Identify which cell holds the provided text, then report its (x, y) central coordinate. 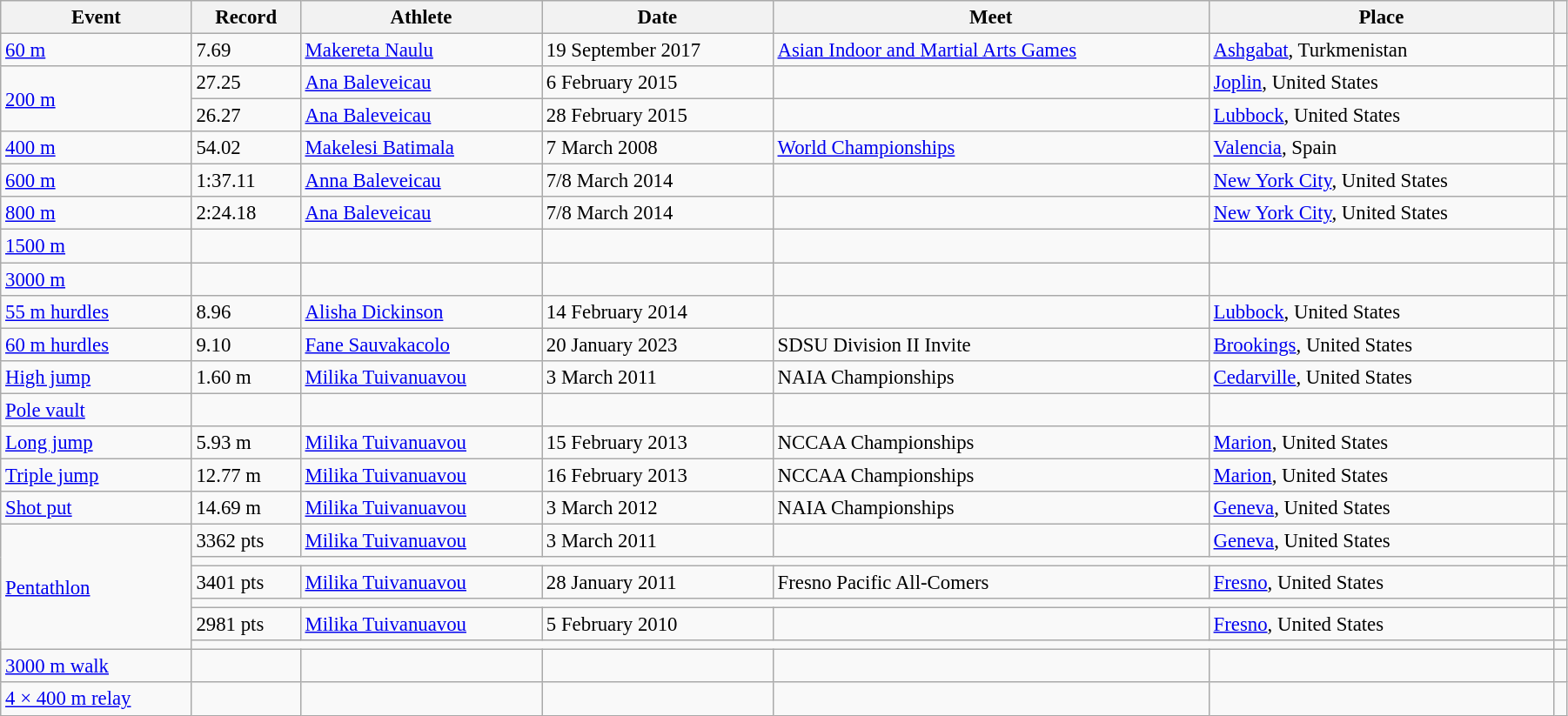
14.69 m (245, 508)
27.25 (245, 83)
6 February 2015 (658, 83)
SDSU Division II Invite (990, 345)
20 January 2023 (658, 345)
54.02 (245, 148)
Meet (990, 17)
Anna Baleveicau (421, 181)
800 m (96, 213)
Record (245, 17)
2981 pts (245, 625)
8.96 (245, 311)
Valencia, Spain (1381, 148)
3000 m walk (96, 666)
200 m (96, 99)
1500 m (96, 246)
3401 pts (245, 583)
Pole vault (96, 410)
19 September 2017 (658, 50)
5.93 m (245, 443)
26.27 (245, 116)
7 March 2008 (658, 148)
5 February 2010 (658, 625)
3 March 2012 (658, 508)
14 February 2014 (658, 311)
400 m (96, 148)
Makelesi Batimala (421, 148)
28 January 2011 (658, 583)
1.60 m (245, 377)
2:24.18 (245, 213)
15 February 2013 (658, 443)
Pentathlon (96, 586)
Brookings, United States (1381, 345)
7.69 (245, 50)
Joplin, United States (1381, 83)
28 February 2015 (658, 116)
Fresno Pacific All-Comers (990, 583)
World Championships (990, 148)
Event (96, 17)
Fane Sauvakacolo (421, 345)
Alisha Dickinson (421, 311)
Athlete (421, 17)
Triple jump (96, 475)
55 m hurdles (96, 311)
Makereta Naulu (421, 50)
Shot put (96, 508)
60 m hurdles (96, 345)
Long jump (96, 443)
3000 m (96, 279)
1:37.11 (245, 181)
Place (1381, 17)
12.77 m (245, 475)
60 m (96, 50)
3362 pts (245, 540)
4 × 400 m relay (96, 699)
9.10 (245, 345)
600 m (96, 181)
Ashgabat, Turkmenistan (1381, 50)
Date (658, 17)
Asian Indoor and Martial Arts Games (990, 50)
Cedarville, United States (1381, 377)
High jump (96, 377)
16 February 2013 (658, 475)
